Return the (X, Y) coordinate for the center point of the cell that contains the specified text.  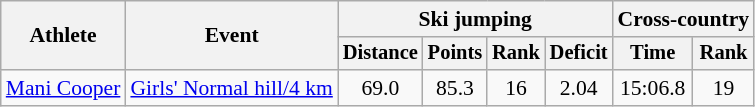
Ski jumping (476, 19)
Event (231, 36)
Mani Cooper (64, 88)
16 (516, 88)
15:06.8 (653, 88)
Athlete (64, 36)
Girls' Normal hill/4 km (231, 88)
85.3 (455, 88)
Points (455, 54)
Cross-country (684, 19)
Time (653, 54)
Distance (380, 54)
Deficit (579, 54)
2.04 (579, 88)
19 (724, 88)
69.0 (380, 88)
